Scan for the cell matching the given text and deliver its (x, y) coordinate at center. 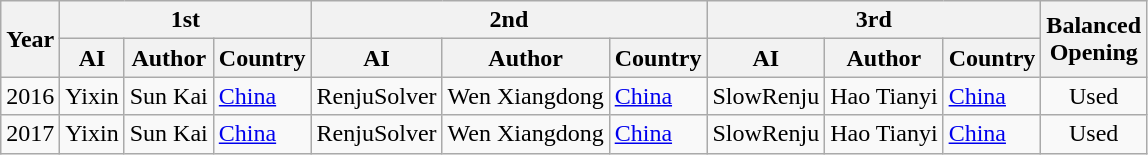
3rd (874, 20)
1st (186, 20)
BalancedOpening (1094, 39)
2016 (30, 96)
Year (30, 39)
2017 (30, 134)
2nd (509, 20)
